Identify which cell holds the provided text, then report its [x, y] central coordinate. 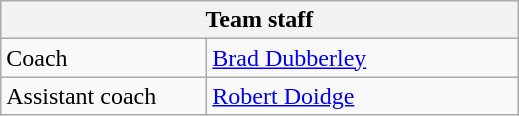
Brad Dubberley [362, 58]
Assistant coach [104, 96]
Team staff [260, 20]
Robert Doidge [362, 96]
Coach [104, 58]
